Search for the cell housing the specified text and yield its [x, y] center coordinate. 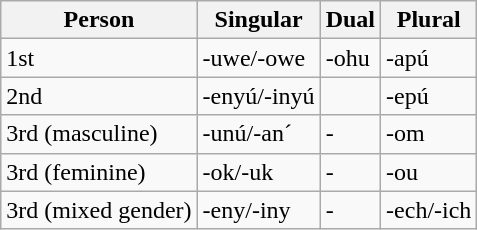
2nd [99, 96]
Dual [350, 20]
-om [429, 134]
Singular [258, 20]
-ohu [350, 58]
1st [99, 58]
-epú [429, 96]
3rd (mixed gender) [99, 210]
-ou [429, 172]
-uwe/-owe [258, 58]
-ech/-ich [429, 210]
-enyú/-inyú [258, 96]
-ok/-uk [258, 172]
3rd (masculine) [99, 134]
-apú [429, 58]
Person [99, 20]
-unú/-an´ [258, 134]
3rd (feminine) [99, 172]
-eny/-iny [258, 210]
Plural [429, 20]
